Find where the given text appears and provide that cell's center as (x, y) coordinate. 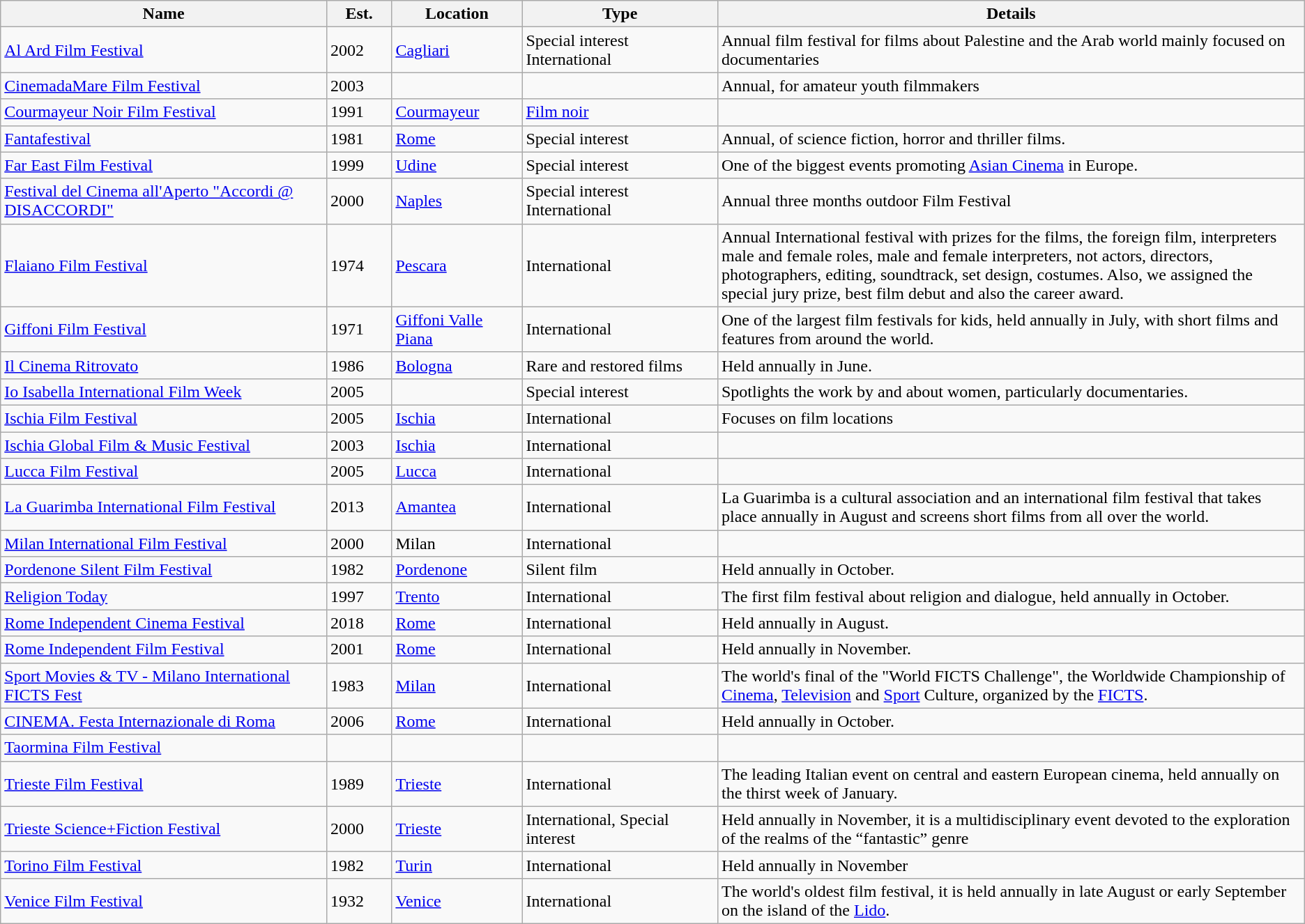
Cagliari (457, 50)
1997 (359, 596)
Pordenone Silent Film Festival (164, 570)
Al Ard Film Festival (164, 50)
Trieste Science+Fiction Festival (164, 829)
La Guarimba International Film Festival (164, 507)
Lucca Film Festival (164, 472)
Sport Movies & TV - Milano International FICTS Fest (164, 686)
Trieste Film Festival (164, 783)
Held annually in June. (1011, 365)
CinemadaMare Film Festival (164, 86)
Udine (457, 165)
Annual, for amateur youth filmmakers (1011, 86)
Spotlights the work by and about women, particularly documentaries. (1011, 392)
Annual, of science fiction, horror and thriller films. (1011, 139)
Ischia Film Festival (164, 418)
Held annually in August. (1011, 623)
Held annually in November (1011, 865)
Courmayeur Noir Film Festival (164, 112)
Turin (457, 865)
1986 (359, 365)
Far East Film Festival (164, 165)
Pordenone (457, 570)
One of the biggest events promoting Asian Cinema in Europe. (1011, 165)
Details (1011, 14)
1999 (359, 165)
One of the largest film festivals for kids, held annually in July, with short films and features from around the world. (1011, 329)
Giffoni Film Festival (164, 329)
Rome Independent Film Festival (164, 649)
Annual three months outdoor Film Festival (1011, 201)
2002 (359, 50)
1989 (359, 783)
Taormina Film Festival (164, 748)
Io Isabella International Film Week (164, 392)
Location (457, 14)
Type (620, 14)
1971 (359, 329)
Rare and restored films (620, 365)
1974 (359, 265)
1981 (359, 139)
2006 (359, 721)
1983 (359, 686)
Rome Independent Cinema Festival (164, 623)
2013 (359, 507)
Ischia Global Film & Music Festival (164, 445)
Held annually in November, it is a multidisciplinary event devoted to the exploration of the realms of the “fantastic” genre (1011, 829)
Festival del Cinema all'Aperto "Accordi @ DISACCORDI" (164, 201)
Name (164, 14)
Lucca (457, 472)
Bologna (457, 365)
2018 (359, 623)
1991 (359, 112)
Flaiano Film Festival (164, 265)
The leading Italian event on central and eastern European cinema, held annually on the thirst week of January. (1011, 783)
1932 (359, 900)
Naples (457, 201)
2001 (359, 649)
Focuses on film locations (1011, 418)
Courmayeur (457, 112)
Il Cinema Ritrovato (164, 365)
Torino Film Festival (164, 865)
Fantafestival (164, 139)
Film noir (620, 112)
The world's oldest film festival, it is held annually in late August or early September on the island of the Lido. (1011, 900)
The world's final of the "World FICTS Challenge", the Worldwide Championship of Cinema, Television and Sport Culture, organized by the FICTS. (1011, 686)
Est. (359, 14)
Held annually in November. (1011, 649)
Amantea (457, 507)
International, Special interest (620, 829)
CINEMA. Festa Internazionale di Roma (164, 721)
Venice Film Festival (164, 900)
Giffoni Valle Piana (457, 329)
Venice (457, 900)
Trento (457, 596)
Silent film (620, 570)
The first film festival about religion and dialogue, held annually in October. (1011, 596)
Pescara (457, 265)
Annual film festival for films about Palestine and the Arab world mainly focused on documentaries (1011, 50)
Milan International Film Festival (164, 544)
Religion Today (164, 596)
